Scan for the cell matching the given text and deliver its [X, Y] coordinate at center. 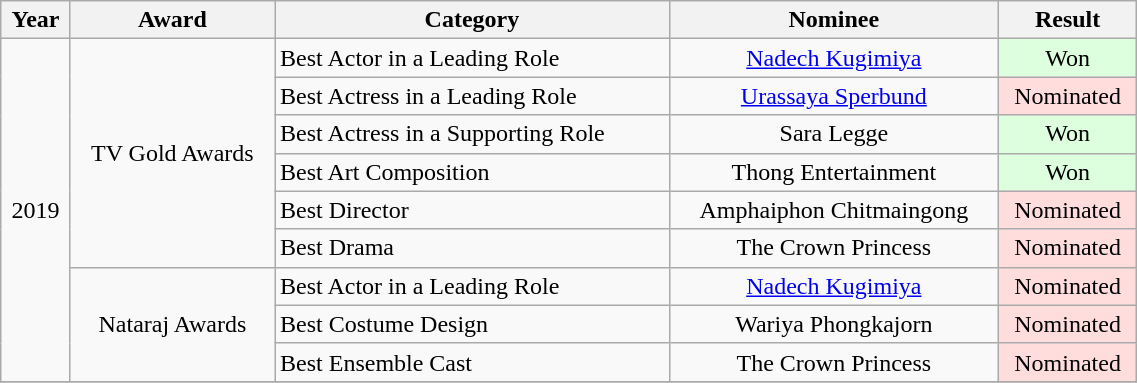
Best Costume Design [472, 324]
Urassaya Sperbund [834, 96]
Sara Legge [834, 134]
Best Director [472, 210]
Year [36, 20]
Best Actress in a Supporting Role [472, 134]
Nataraj Awards [172, 324]
2019 [36, 210]
Thong Entertainment [834, 172]
Best Actress in a Leading Role [472, 96]
Category [472, 20]
Best Art Composition [472, 172]
Amphaiphon Chitmaingong [834, 210]
Award [172, 20]
Best Drama [472, 248]
Wariya Phongkajorn [834, 324]
Best Ensemble Cast [472, 362]
Result [1067, 20]
Nominee [834, 20]
TV Gold Awards [172, 153]
